From the cell containing the given text, extract its center point as [X, Y] coordinate. 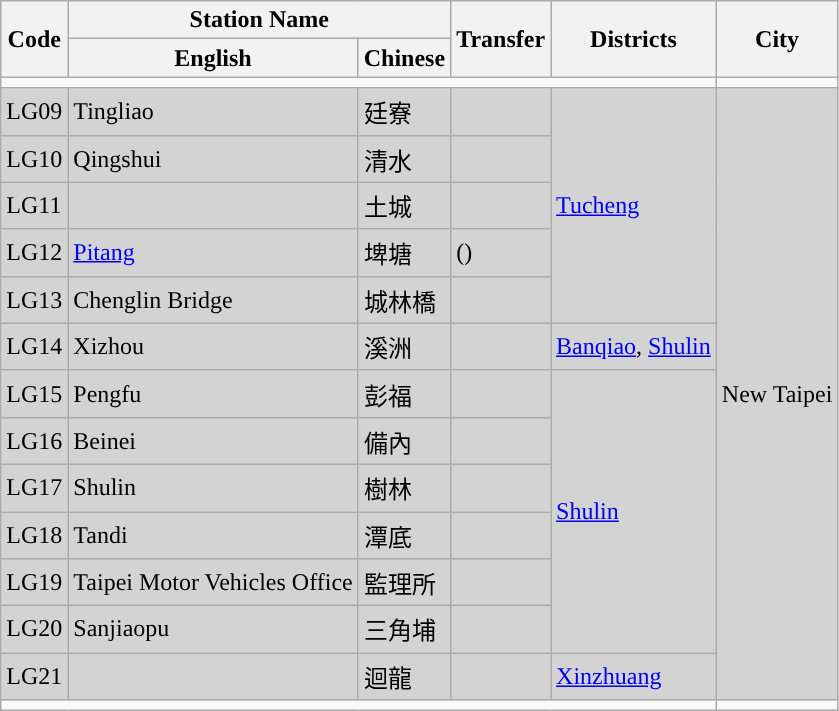
土城 [404, 206]
城林橋 [404, 300]
Beinei [213, 440]
Chenglin Bridge [213, 300]
Qingshui [213, 158]
Xinzhuang [634, 676]
監理所 [404, 582]
Station Name [260, 20]
潭底 [404, 536]
清水 [404, 158]
Taipei Motor Vehicles Office [213, 582]
LG15 [34, 394]
New Taipei [777, 394]
LG12 [34, 252]
Banqiao, Shulin [634, 346]
LG21 [34, 676]
Sanjiaopu [213, 630]
廷寮 [404, 112]
LG16 [34, 440]
Districts [634, 39]
Chinese [404, 58]
City [777, 39]
Transfer [501, 39]
Pengfu [213, 394]
English [213, 58]
LG18 [34, 536]
LG19 [34, 582]
() [501, 252]
LG13 [34, 300]
Tucheng [634, 206]
Xizhou [213, 346]
樹林 [404, 488]
LG20 [34, 630]
彭福 [404, 394]
LG10 [34, 158]
Code [34, 39]
迴龍 [404, 676]
三角埔 [404, 630]
備內 [404, 440]
Tandi [213, 536]
LG17 [34, 488]
LG09 [34, 112]
LG14 [34, 346]
埤塘 [404, 252]
Tingliao [213, 112]
LG11 [34, 206]
溪洲 [404, 346]
Pitang [213, 252]
